Scan for the cell matching the given text and deliver its [X, Y] coordinate at center. 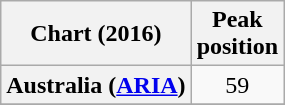
Chart (2016) [96, 34]
59 [237, 85]
Peak position [237, 34]
Australia (ARIA) [96, 85]
